Search for the cell housing the specified text and yield its [x, y] center coordinate. 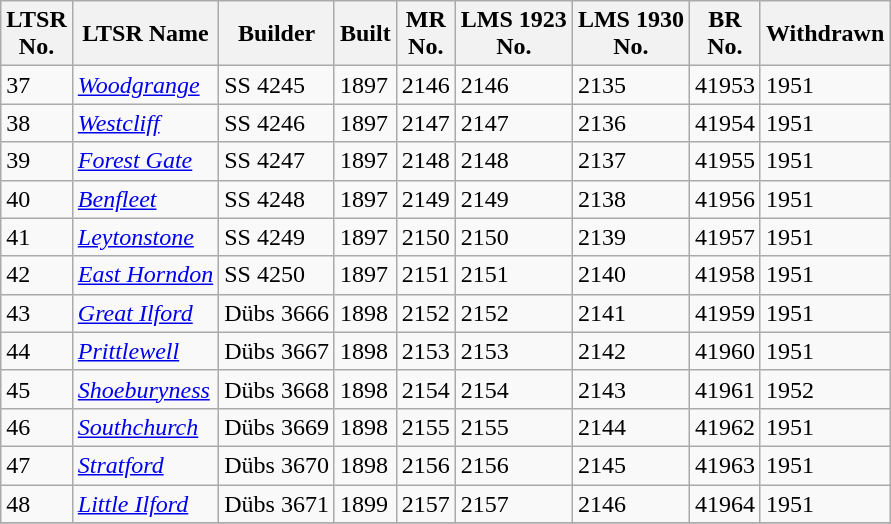
2137 [630, 161]
Southchurch [145, 427]
SS 4249 [277, 237]
41961 [724, 389]
44 [37, 351]
Woodgrange [145, 85]
Dübs 3671 [277, 503]
LTSRNo. [37, 34]
41964 [724, 503]
SS 4250 [277, 275]
40 [37, 199]
Leytonstone [145, 237]
41957 [724, 237]
2143 [630, 389]
Great Ilford [145, 313]
MRNo. [426, 34]
2141 [630, 313]
Dübs 3668 [277, 389]
2139 [630, 237]
47 [37, 465]
2140 [630, 275]
Dübs 3666 [277, 313]
1899 [365, 503]
41962 [724, 427]
37 [37, 85]
Little Ilford [145, 503]
Built [365, 34]
Dübs 3670 [277, 465]
42 [37, 275]
Forest Gate [145, 161]
46 [37, 427]
2145 [630, 465]
41955 [724, 161]
SS 4246 [277, 123]
45 [37, 389]
41960 [724, 351]
38 [37, 123]
Stratford [145, 465]
41953 [724, 85]
BRNo. [724, 34]
East Horndon [145, 275]
SS 4248 [277, 199]
Withdrawn [824, 34]
2144 [630, 427]
Builder [277, 34]
2138 [630, 199]
41954 [724, 123]
Westcliff [145, 123]
48 [37, 503]
41963 [724, 465]
Benfleet [145, 199]
41959 [724, 313]
41958 [724, 275]
LMS 1930No. [630, 34]
39 [37, 161]
43 [37, 313]
LMS 1923No. [514, 34]
1952 [824, 389]
2136 [630, 123]
Dübs 3669 [277, 427]
Prittlewell [145, 351]
41956 [724, 199]
SS 4247 [277, 161]
LTSR Name [145, 34]
Shoeburyness [145, 389]
Dübs 3667 [277, 351]
2135 [630, 85]
2142 [630, 351]
41 [37, 237]
SS 4245 [277, 85]
